Find where the given text appears and provide that cell's center as [X, Y] coordinate. 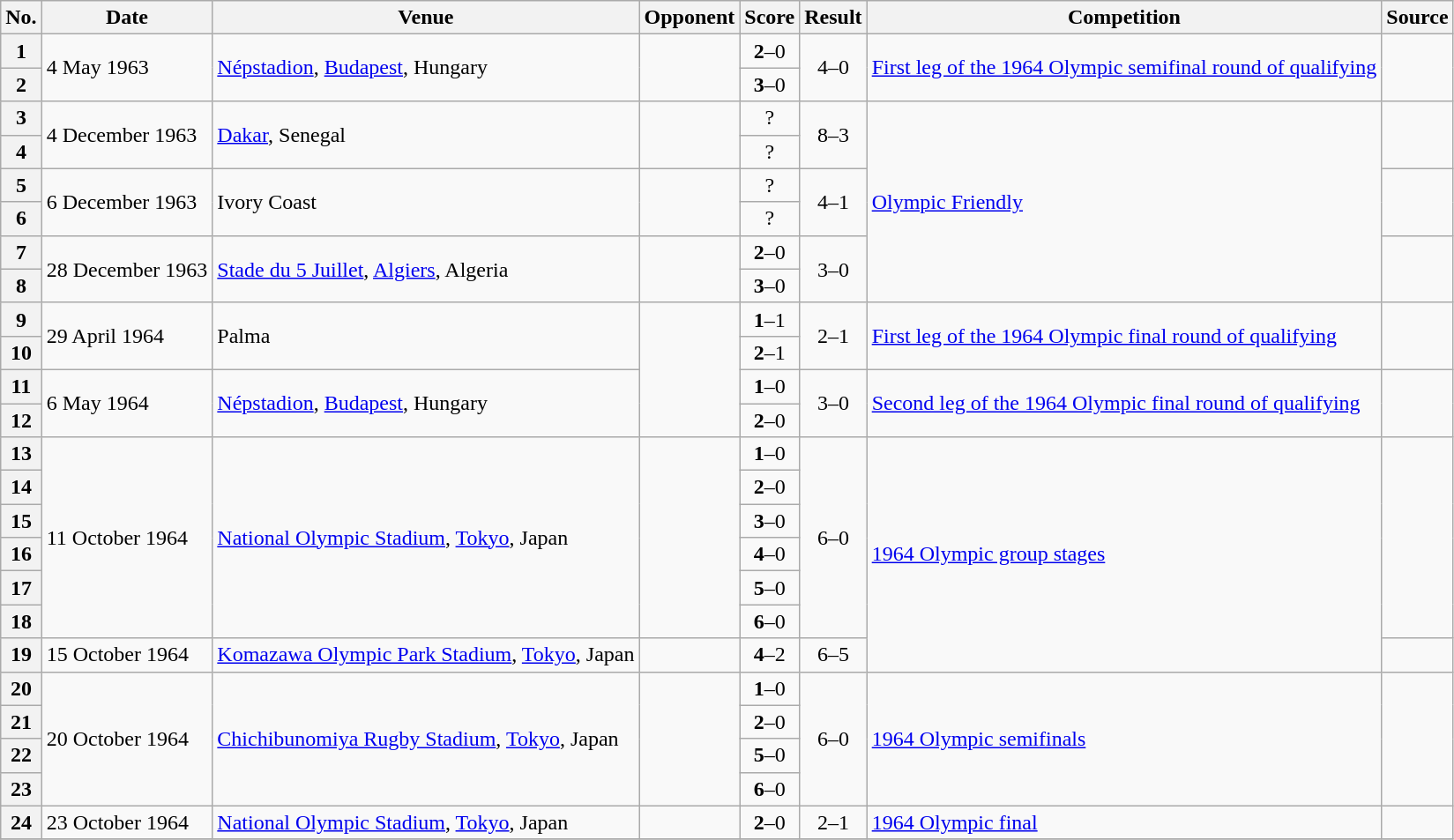
Score [770, 18]
Komazawa Olympic Park Stadium, Tokyo, Japan [426, 655]
Palma [426, 336]
1964 Olympic semifinals [1124, 739]
6–5 [833, 655]
9 [21, 319]
4 May 1963 [127, 68]
4–2 [770, 655]
16 [21, 554]
11 [21, 386]
1964 Olympic group stages [1124, 554]
24 [21, 822]
15 October 1964 [127, 655]
20 October 1964 [127, 739]
No. [21, 18]
11 October 1964 [127, 538]
3 [21, 118]
4 [21, 152]
1 [21, 51]
10 [21, 353]
First leg of the 1964 Olympic semifinal round of qualifying [1124, 68]
Chichibunomiya Rugby Stadium, Tokyo, Japan [426, 739]
Result [833, 18]
Second leg of the 1964 Olympic final round of qualifying [1124, 403]
6 May 1964 [127, 403]
22 [21, 755]
6 [21, 219]
19 [21, 655]
2 [21, 85]
12 [21, 420]
6 December 1963 [127, 202]
5 [21, 185]
23 October 1964 [127, 822]
17 [21, 588]
23 [21, 789]
Ivory Coast [426, 202]
First leg of the 1964 Olympic final round of qualifying [1124, 336]
4–1 [833, 202]
13 [21, 454]
15 [21, 521]
14 [21, 487]
Source [1418, 18]
Venue [426, 18]
18 [21, 621]
8–3 [833, 135]
Competition [1124, 18]
21 [21, 722]
Opponent [690, 18]
29 April 1964 [127, 336]
1–1 [770, 319]
Date [127, 18]
Olympic Friendly [1124, 202]
8 [21, 286]
20 [21, 688]
7 [21, 252]
28 December 1963 [127, 269]
Stade du 5 Juillet, Algiers, Algeria [426, 269]
Dakar, Senegal [426, 135]
4 December 1963 [127, 135]
1964 Olympic final [1124, 822]
